Locate the cell with the specified text and output its (x, y) center coordinate. 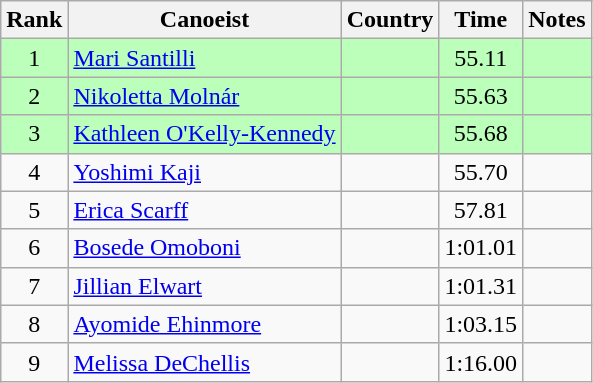
4 (34, 172)
1:16.00 (481, 362)
1 (34, 58)
8 (34, 324)
Mari Santilli (204, 58)
Nikoletta Molnár (204, 96)
9 (34, 362)
Ayomide Ehinmore (204, 324)
55.68 (481, 134)
Erica Scarff (204, 210)
1:03.15 (481, 324)
55.63 (481, 96)
3 (34, 134)
Jillian Elwart (204, 286)
Time (481, 20)
57.81 (481, 210)
Canoeist (204, 20)
Melissa DeChellis (204, 362)
55.70 (481, 172)
7 (34, 286)
2 (34, 96)
Kathleen O'Kelly-Kennedy (204, 134)
5 (34, 210)
Rank (34, 20)
1:01.31 (481, 286)
Bosede Omoboni (204, 248)
Yoshimi Kaji (204, 172)
Notes (557, 20)
55.11 (481, 58)
Country (390, 20)
6 (34, 248)
1:01.01 (481, 248)
